Extract the (X, Y) coordinate from the center of the cell holding the provided text.  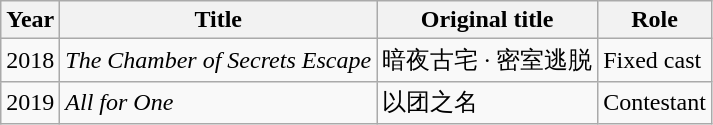
2019 (30, 102)
Role (655, 20)
Contestant (655, 102)
Fixed cast (655, 60)
All for One (218, 102)
The Chamber of Secrets Escape (218, 60)
暗夜古宅 · 密室逃脱 (488, 60)
以团之名 (488, 102)
2018 (30, 60)
Original title (488, 20)
Title (218, 20)
Year (30, 20)
